Locate the cell with the specified text and output its (x, y) center coordinate. 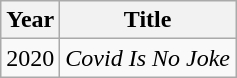
Year (30, 20)
Covid Is No Joke (148, 58)
2020 (30, 58)
Title (148, 20)
